Pinpoint the cell where the given text exists, returning its (x, y) midpoint coordinate. 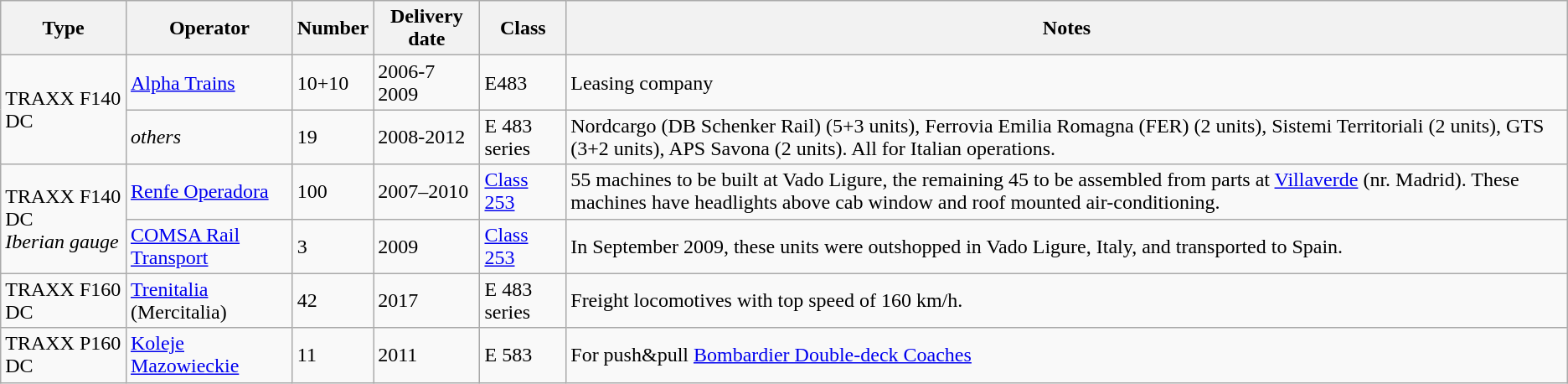
100 (333, 191)
E483 (523, 82)
2011 (427, 355)
Trenitalia (Mercitalia) (209, 300)
10+10 (333, 82)
2007–2010 (427, 191)
11 (333, 355)
Freight locomotives with top speed of 160 km/h. (1067, 300)
3 (333, 246)
Renfe Operadora (209, 191)
42 (333, 300)
19 (333, 138)
2008-2012 (427, 138)
Class (523, 29)
2009 (427, 246)
In September 2009, these units were outshopped in Vado Ligure, Italy, and transported to Spain. (1067, 246)
2006-72009 (427, 82)
2017 (427, 300)
Type (64, 29)
Operator (209, 29)
COMSA Rail Transport (209, 246)
E 583 (523, 355)
TRAXX F160 DC (64, 300)
Notes (1067, 29)
Delivery date (427, 29)
Leasing company (1067, 82)
TRAXX F140 DCIberian gauge (64, 219)
TRAXX P160 DC (64, 355)
For push&pull Bombardier Double-deck Coaches (1067, 355)
Koleje Mazowieckie (209, 355)
TRAXX F140 DC (64, 110)
Alpha Trains (209, 82)
Number (333, 29)
others (209, 138)
